Pinpoint the cell where the given text exists, returning its (x, y) midpoint coordinate. 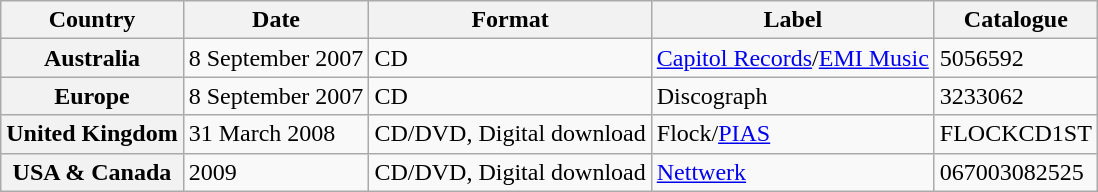
Label (792, 20)
Date (276, 20)
3233062 (1016, 96)
Discograph (792, 96)
Australia (92, 58)
31 March 2008 (276, 134)
USA & Canada (92, 172)
Catalogue (1016, 20)
Capitol Records/EMI Music (792, 58)
2009 (276, 172)
5056592 (1016, 58)
FLOCKCD1ST (1016, 134)
Format (510, 20)
Nettwerk (792, 172)
Country (92, 20)
United Kingdom (92, 134)
067003082525 (1016, 172)
Flock/PIAS (792, 134)
Europe (92, 96)
